Locate the cell with the specified text and output its [x, y] center coordinate. 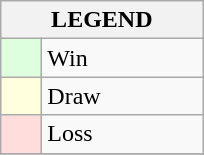
LEGEND [102, 20]
Win [122, 58]
Draw [122, 96]
Loss [122, 134]
